Return the [x, y] coordinate for the center point of the cell that contains the specified text.  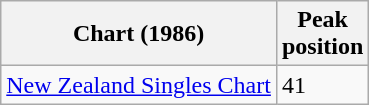
Chart (1986) [139, 34]
41 [322, 85]
New Zealand Singles Chart [139, 85]
Peakposition [322, 34]
